Return [x, y] of the center of cell containing provided text 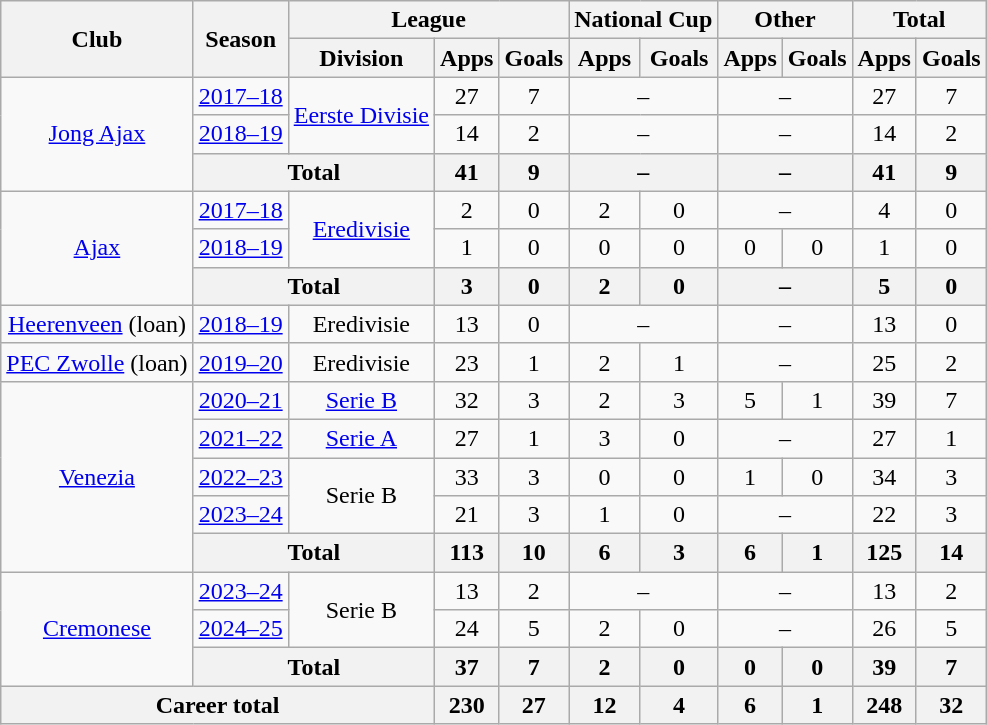
Career total [218, 705]
Serie A [361, 438]
37 [467, 667]
230 [467, 705]
23 [467, 362]
Ajax [97, 248]
National Cup [644, 20]
2024–25 [240, 629]
Jong Ajax [97, 134]
Division [361, 58]
2022–23 [240, 477]
12 [605, 705]
10 [534, 553]
Venezia [97, 476]
26 [884, 629]
Eerste Divisie [361, 115]
Season [240, 39]
113 [467, 553]
Cremonese [97, 629]
22 [884, 515]
34 [884, 477]
33 [467, 477]
24 [467, 629]
125 [884, 553]
2019–20 [240, 362]
21 [467, 515]
2021–22 [240, 438]
2020–21 [240, 400]
248 [884, 705]
Other [785, 20]
PEC Zwolle (loan) [97, 362]
Club [97, 39]
League [428, 20]
Heerenveen (loan) [97, 324]
25 [884, 362]
